Identify which cell holds the provided text, then report its [X, Y] central coordinate. 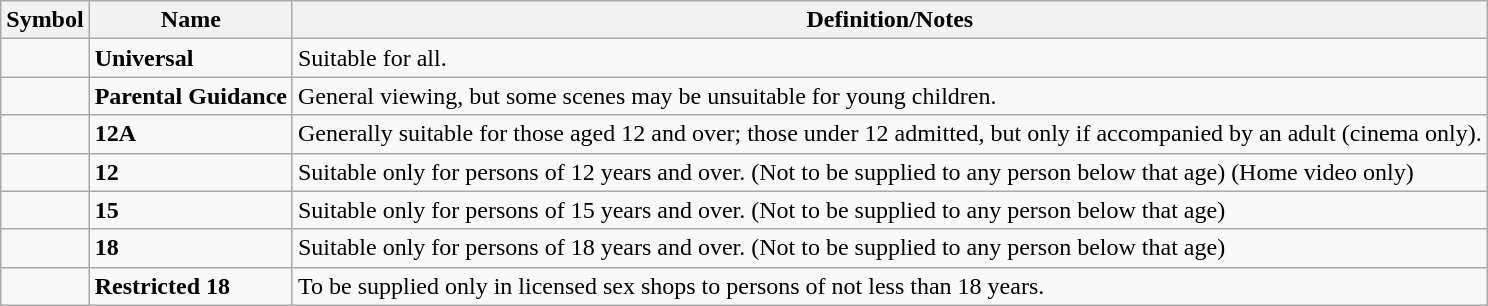
To be supplied only in licensed sex shops to persons of not less than 18 years. [890, 286]
12A [190, 134]
15 [190, 210]
General viewing, but some scenes may be unsuitable for young children. [890, 96]
Definition/Notes [890, 20]
18 [190, 248]
Suitable for all. [890, 58]
Suitable only for persons of 12 years and over. (Not to be supplied to any person below that age) (Home video only) [890, 172]
Parental Guidance [190, 96]
Suitable only for persons of 15 years and over. (Not to be supplied to any person below that age) [890, 210]
12 [190, 172]
Suitable only for persons of 18 years and over. (Not to be supplied to any person below that age) [890, 248]
Name [190, 20]
Restricted 18 [190, 286]
Generally suitable for those aged 12 and over; those under 12 admitted, but only if accompanied by an adult (cinema only). [890, 134]
Universal [190, 58]
Symbol [45, 20]
